Detect which cell encompasses the target text, then output its (x, y) center coordinate. 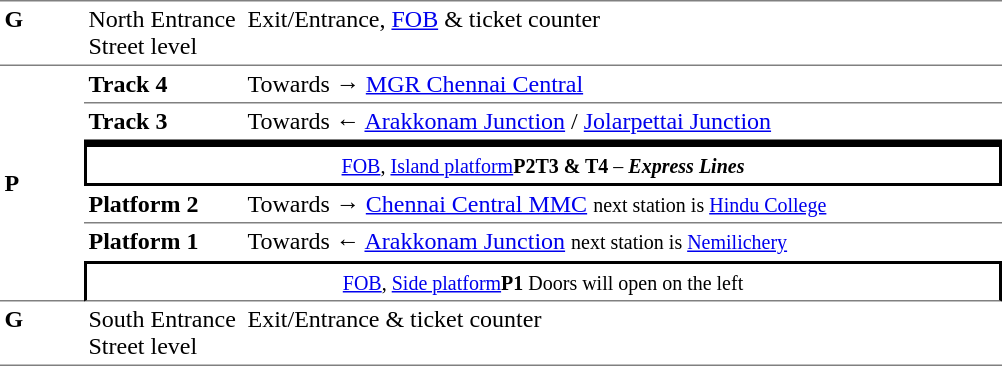
Exit/Entrance & ticket counter (622, 334)
Track 3 (164, 124)
Towards ← Arakkonam Junction next station is Nemilichery (622, 243)
Platform 1 (164, 243)
Platform 2 (164, 205)
North Entrance Street level (164, 33)
Track 4 (164, 85)
P (42, 184)
FOB, Island platformP2T3 & T4 – Express Lines (543, 165)
FOB, Side platformP1 Doors will open on the left (543, 281)
Exit/Entrance, FOB & ticket counter (622, 33)
Towards ← Arakkonam Junction / Jolarpettai Junction (622, 124)
Towards → Chennai Central MMC next station is Hindu College (622, 205)
South Entrance Street level (164, 334)
Towards → MGR Chennai Central (622, 85)
